Extract the (X, Y) coordinate from the center of the cell holding the provided text.  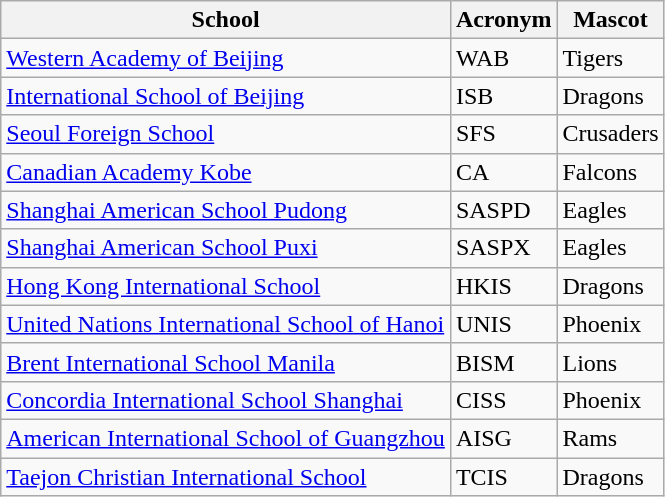
Shanghai American School Puxi (226, 248)
Mascot (610, 20)
HKIS (504, 286)
Falcons (610, 172)
Acronym (504, 20)
ISB (504, 96)
Hong Kong International School (226, 286)
AISG (504, 438)
Crusaders (610, 134)
CISS (504, 400)
Rams (610, 438)
School (226, 20)
Tigers (610, 58)
Canadian Academy Kobe (226, 172)
SASPD (504, 210)
Brent International School Manila (226, 362)
Seoul Foreign School (226, 134)
UNIS (504, 324)
BISM (504, 362)
International School of Beijing (226, 96)
United Nations International School of Hanoi (226, 324)
Western Academy of Beijing (226, 58)
Shanghai American School Pudong (226, 210)
SFS (504, 134)
SASPX (504, 248)
TCIS (504, 477)
Lions (610, 362)
CA (504, 172)
Concordia International School Shanghai (226, 400)
Taejon Christian International School (226, 477)
WAB (504, 58)
American International School of Guangzhou (226, 438)
